Detect which cell encompasses the target text, then output its (x, y) center coordinate. 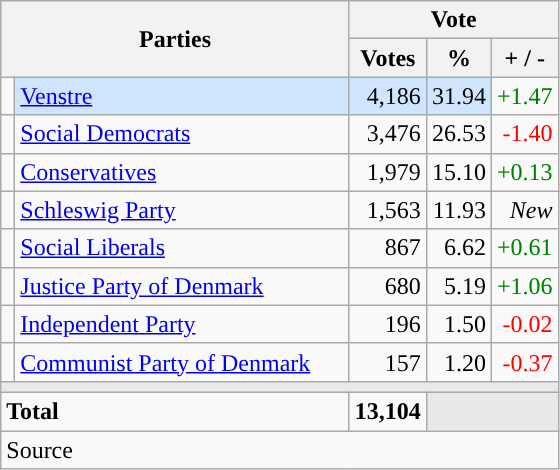
1.20 (458, 362)
New (524, 210)
Independent Party (182, 324)
-0.37 (524, 362)
+ / - (524, 58)
157 (388, 362)
1,979 (388, 172)
1.50 (458, 324)
13,104 (388, 411)
5.19 (458, 286)
196 (388, 324)
Total (176, 411)
Parties (176, 39)
6.62 (458, 248)
Schleswig Party (182, 210)
Venstre (182, 96)
15.10 (458, 172)
11.93 (458, 210)
% (458, 58)
Social Liberals (182, 248)
Votes (388, 58)
31.94 (458, 96)
Conservatives (182, 172)
-1.40 (524, 134)
Source (280, 449)
+1.06 (524, 286)
Justice Party of Denmark (182, 286)
26.53 (458, 134)
-0.02 (524, 324)
4,186 (388, 96)
3,476 (388, 134)
+0.13 (524, 172)
+0.61 (524, 248)
1,563 (388, 210)
680 (388, 286)
Vote (454, 20)
867 (388, 248)
+1.47 (524, 96)
Communist Party of Denmark (182, 362)
Social Democrats (182, 134)
